Provide the [X, Y] coordinate of the cell's center where the given text is located.  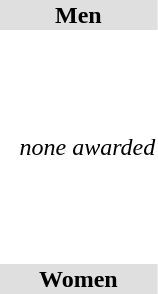
Women [78, 279]
Men [78, 15]
none awarded [88, 147]
